Return (X, Y) of the center of cell containing provided text 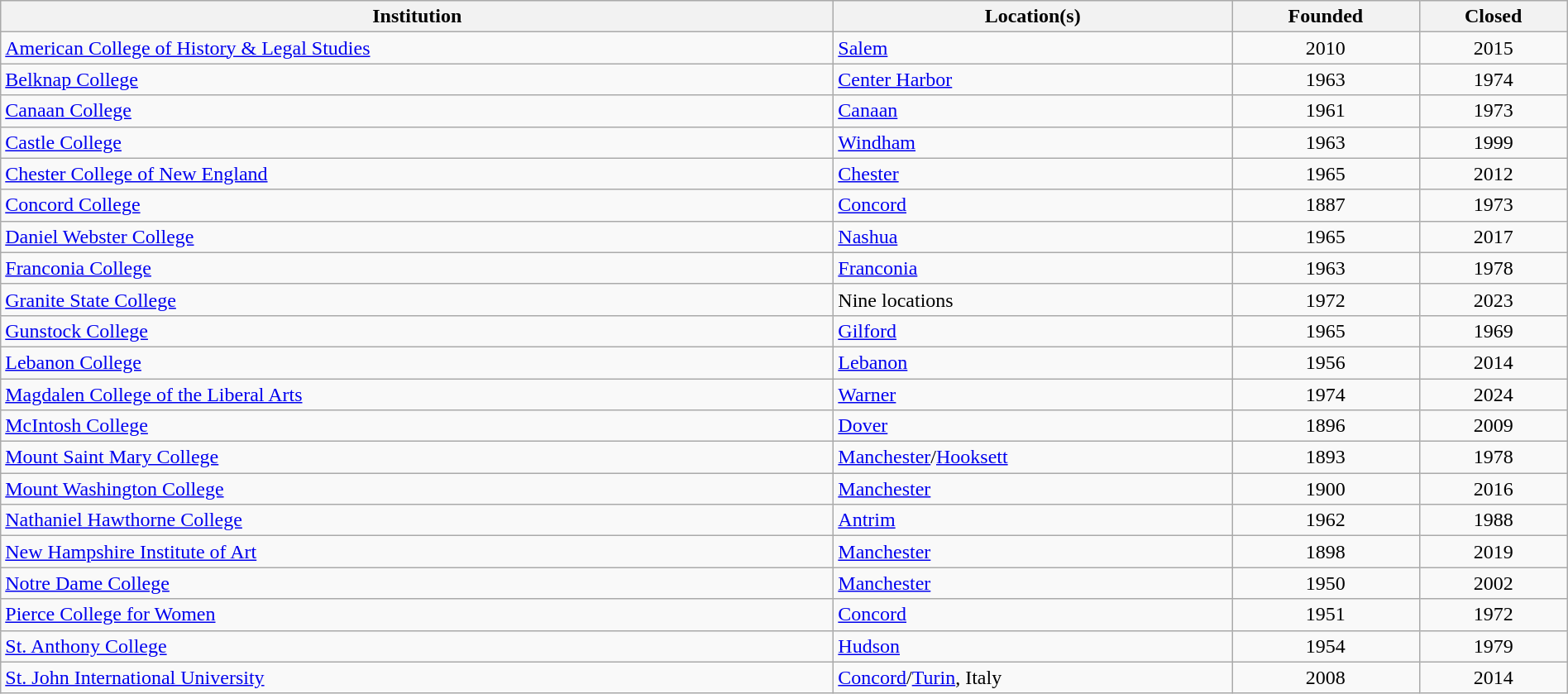
2016 (1494, 489)
Gunstock College (417, 331)
Notre Dame College (417, 583)
2008 (1327, 677)
2019 (1494, 552)
1962 (1327, 520)
2023 (1494, 299)
Nashua (1033, 237)
2002 (1494, 583)
Franconia (1033, 268)
Windham (1033, 142)
Founded (1327, 17)
Lebanon College (417, 362)
Hudson (1033, 646)
Mount Saint Mary College (417, 457)
2010 (1327, 48)
Concord College (417, 205)
1896 (1327, 426)
Manchester/Hooksett (1033, 457)
1969 (1494, 331)
1999 (1494, 142)
1951 (1327, 615)
Belknap College (417, 79)
Antrim (1033, 520)
St. John International University (417, 677)
Granite State College (417, 299)
Salem (1033, 48)
Nathaniel Hawthorne College (417, 520)
Magdalen College of the Liberal Arts (417, 395)
1887 (1327, 205)
Warner (1033, 395)
New Hampshire Institute of Art (417, 552)
Castle College (417, 142)
Institution (417, 17)
2009 (1494, 426)
1956 (1327, 362)
Lebanon (1033, 362)
Mount Washington College (417, 489)
Pierce College for Women (417, 615)
1979 (1494, 646)
Concord/Turin, Italy (1033, 677)
1988 (1494, 520)
American College of History & Legal Studies (417, 48)
Gilford (1033, 331)
1961 (1327, 111)
Location(s) (1033, 17)
1893 (1327, 457)
Canaan College (417, 111)
McIntosh College (417, 426)
1954 (1327, 646)
Canaan (1033, 111)
1898 (1327, 552)
Daniel Webster College (417, 237)
Center Harbor (1033, 79)
2015 (1494, 48)
2012 (1494, 174)
St. Anthony College (417, 646)
Chester College of New England (417, 174)
Franconia College (417, 268)
2024 (1494, 395)
2017 (1494, 237)
Chester (1033, 174)
Nine locations (1033, 299)
1900 (1327, 489)
Closed (1494, 17)
Dover (1033, 426)
1950 (1327, 583)
